Output the (X, Y) coordinate of the center of the cell containing the given text.  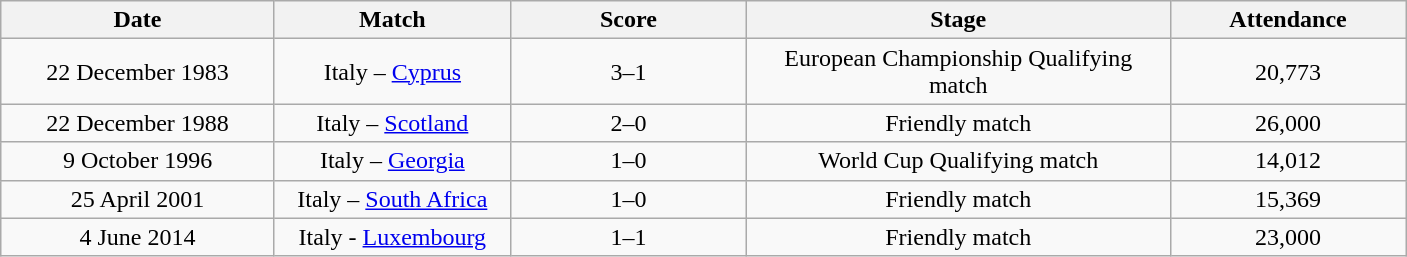
20,773 (1288, 72)
3–1 (628, 72)
22 December 1983 (138, 72)
22 December 1988 (138, 123)
Date (138, 20)
Italy – Cyprus (392, 72)
Italy – Scotland (392, 123)
4 June 2014 (138, 237)
2–0 (628, 123)
Match (392, 20)
World Cup Qualifying match (958, 161)
25 April 2001 (138, 199)
14,012 (1288, 161)
26,000 (1288, 123)
Italy – Georgia (392, 161)
1–1 (628, 237)
23,000 (1288, 237)
15,369 (1288, 199)
Attendance (1288, 20)
Stage (958, 20)
Italy – South Africa (392, 199)
Score (628, 20)
European Championship Qualifying match (958, 72)
Italy - Luxembourg (392, 237)
9 October 1996 (138, 161)
